Capture the cell that displays the provided text and extract its (X, Y) central coordinate. 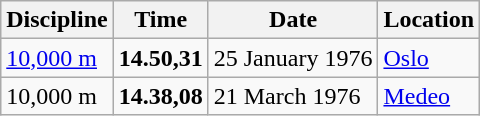
Time (160, 20)
Date (293, 20)
14.50,31 (160, 58)
25 January 1976 (293, 58)
Location (429, 20)
Medeo (429, 96)
14.38,08 (160, 96)
21 March 1976 (293, 96)
Discipline (57, 20)
Oslo (429, 58)
